Determine the (X, Y) coordinate at the center of the cell enclosing the given text.  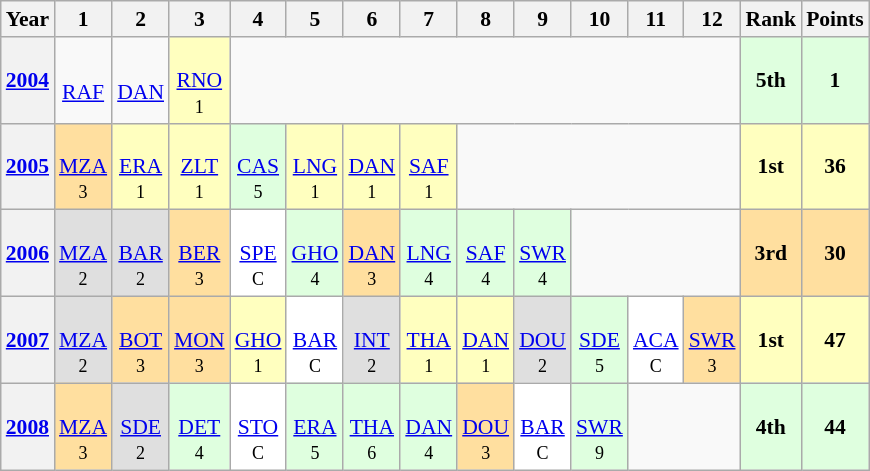
2007 (28, 340)
DOU2 (542, 340)
LNG4 (428, 254)
SWR9 (600, 426)
2006 (28, 254)
GHO1 (258, 340)
SWR4 (542, 254)
Year (28, 19)
ACAC (656, 340)
12 (712, 19)
THA6 (372, 426)
STOC (258, 426)
8 (486, 19)
DAN (140, 80)
CAS5 (258, 166)
BER3 (200, 254)
3rd (772, 254)
BAR2 (140, 254)
GHO4 (314, 254)
SAF4 (486, 254)
2004 (28, 80)
DOU3 (486, 426)
RAF (83, 80)
4th (772, 426)
MON3 (200, 340)
9 (542, 19)
3 (200, 19)
2005 (28, 166)
SPEC (258, 254)
2 (140, 19)
10 (600, 19)
Rank (772, 19)
INT2 (372, 340)
36 (835, 166)
DAN4 (428, 426)
4 (258, 19)
ZLT1 (200, 166)
BOT3 (140, 340)
30 (835, 254)
11 (656, 19)
2008 (28, 426)
DAN3 (372, 254)
47 (835, 340)
SDE5 (600, 340)
SDE2 (140, 426)
RNO1 (200, 80)
THA1 (428, 340)
44 (835, 426)
LNG1 (314, 166)
5th (772, 80)
ERA1 (140, 166)
SAF1 (428, 166)
7 (428, 19)
DET4 (200, 426)
Points (835, 19)
5 (314, 19)
ERA5 (314, 426)
6 (372, 19)
SWR3 (712, 340)
